Locate the cell with the specified text and output its (X, Y) center coordinate. 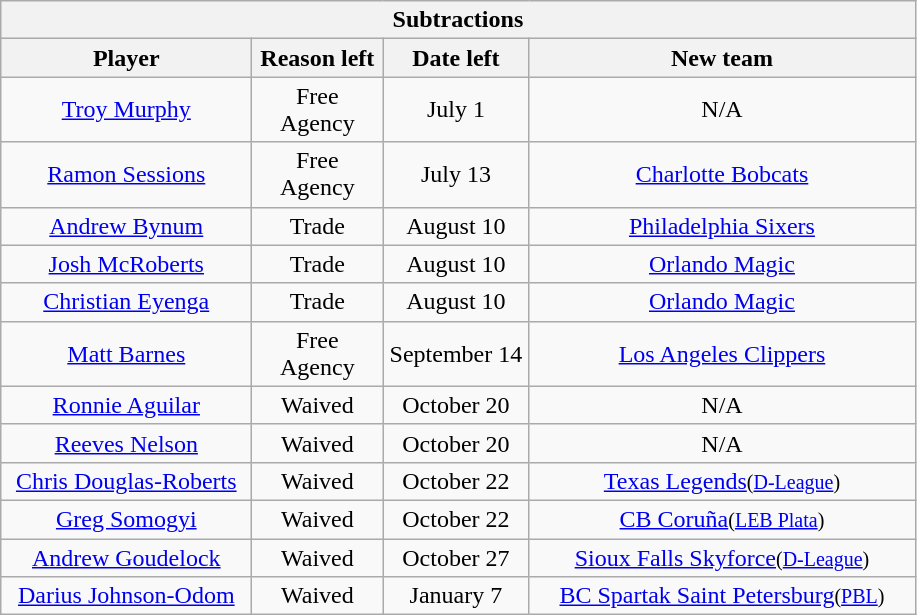
Josh McRoberts (126, 264)
Andrew Goudelock (126, 557)
Chris Douglas-Roberts (126, 481)
January 7 (456, 596)
Darius Johnson-Odom (126, 596)
New team (722, 58)
Troy Murphy (126, 110)
Sioux Falls Skyforce(D-League) (722, 557)
Charlotte Bobcats (722, 174)
July 1 (456, 110)
Los Angeles Clippers (722, 354)
Reason left (318, 58)
Subtractions (458, 20)
Player (126, 58)
Philadelphia Sixers (722, 226)
Reeves Nelson (126, 443)
CB Coruña(LEB Plata) (722, 519)
October 27 (456, 557)
Christian Eyenga (126, 302)
Andrew Bynum (126, 226)
Matt Barnes (126, 354)
BC Spartak Saint Petersburg(PBL) (722, 596)
Greg Somogyi (126, 519)
Ramon Sessions (126, 174)
Ronnie Aguilar (126, 405)
Texas Legends(D-League) (722, 481)
September 14 (456, 354)
July 13 (456, 174)
Date left (456, 58)
